Return [X, Y] of the center of cell containing provided text 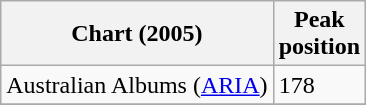
178 [319, 85]
Chart (2005) [137, 34]
Australian Albums (ARIA) [137, 85]
Peakposition [319, 34]
